Pinpoint the cell where the given text exists, returning its [x, y] midpoint coordinate. 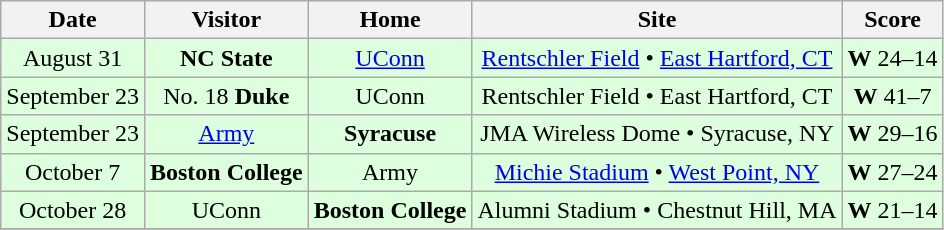
October 28 [73, 210]
October 7 [73, 172]
Site [657, 20]
Alumni Stadium • Chestnut Hill, MA [657, 210]
W 21–14 [892, 210]
Date [73, 20]
W 29–16 [892, 134]
JMA Wireless Dome • Syracuse, NY [657, 134]
No. 18 Duke [226, 96]
NC State [226, 58]
August 31 [73, 58]
Syracuse [390, 134]
W 41–7 [892, 96]
Michie Stadium • West Point, NY [657, 172]
W 24–14 [892, 58]
W 27–24 [892, 172]
Score [892, 20]
Home [390, 20]
Visitor [226, 20]
